Return the (X, Y) coordinate for the center point of the cell that contains the specified text.  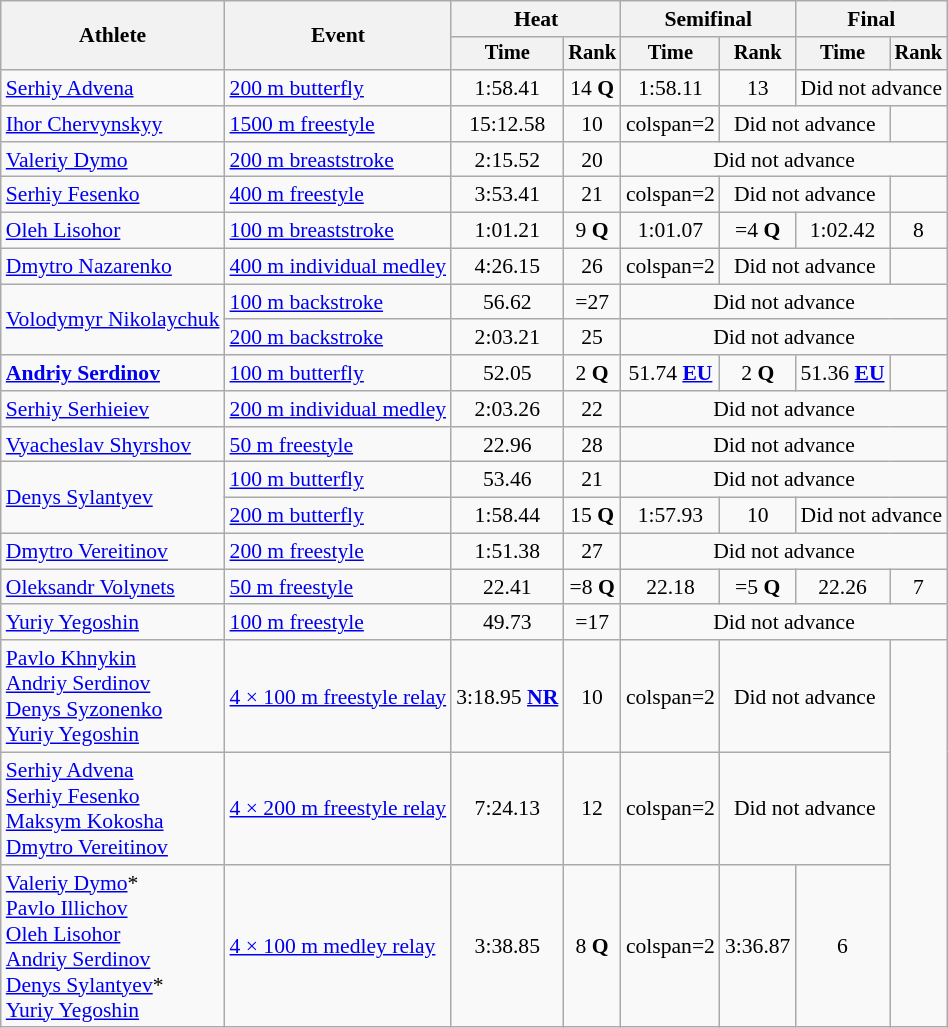
200 m breaststroke (338, 160)
Volodymyr Nikolaychuk (113, 320)
28 (592, 445)
Valeriy Dymo*Pavlo IllichovOleh LisohorAndriy SerdinovDenys Sylantyev*Yuriy Yegoshin (113, 946)
Athlete (113, 36)
13 (758, 88)
4:26.15 (507, 267)
15:12.58 (507, 124)
3:18.95 NR (507, 696)
100 m breaststroke (338, 231)
Denys Sylantyev (113, 498)
Andriy Serdinov (113, 373)
Vyacheslav Shyrshov (113, 445)
=8 Q (592, 587)
22 (592, 409)
7:24.13 (507, 809)
15 Q (592, 516)
8 Q (592, 946)
Final (871, 19)
4 × 100 m medley relay (338, 946)
Yuriy Yegoshin (113, 623)
=27 (592, 302)
=4 Q (758, 231)
Serhiy Fesenko (113, 195)
=5 Q (758, 587)
Serhiy Advena (113, 88)
14 Q (592, 88)
1:51.38 (507, 552)
400 m individual medley (338, 267)
200 m freestyle (338, 552)
2:03.26 (507, 409)
25 (592, 338)
22.18 (670, 587)
200 m individual medley (338, 409)
51.74 EU (670, 373)
3:36.87 (758, 946)
Ihor Chervynskyy (113, 124)
22.41 (507, 587)
8 (919, 231)
53.46 (507, 480)
1:58.41 (507, 88)
26 (592, 267)
9 Q (592, 231)
1:01.07 (670, 231)
100 m backstroke (338, 302)
4 × 100 m freestyle relay (338, 696)
Semifinal (708, 19)
2:15.52 (507, 160)
Oleh Lisohor (113, 231)
2:03.21 (507, 338)
1:58.44 (507, 516)
20 (592, 160)
3:38.85 (507, 946)
Oleksandr Volynets (113, 587)
Serhiy Serhieiev (113, 409)
Valeriy Dymo (113, 160)
1:57.93 (670, 516)
Event (338, 36)
56.62 (507, 302)
1:58.11 (670, 88)
6 (842, 946)
200 m backstroke (338, 338)
400 m freestyle (338, 195)
3:53.41 (507, 195)
22.26 (842, 587)
100 m freestyle (338, 623)
12 (592, 809)
52.05 (507, 373)
Dmytro Vereitinov (113, 552)
Pavlo KhnykinAndriy SerdinovDenys SyzonenkoYuriy Yegoshin (113, 696)
7 (919, 587)
Dmytro Nazarenko (113, 267)
49.73 (507, 623)
1500 m freestyle (338, 124)
=17 (592, 623)
Serhiy AdvenaSerhiy FesenkoMaksym KokoshaDmytro Vereitinov (113, 809)
1:01.21 (507, 231)
Heat (536, 19)
22.96 (507, 445)
4 × 200 m freestyle relay (338, 809)
27 (592, 552)
51.36 EU (842, 373)
1:02.42 (842, 231)
